Scan for the cell matching the given text and deliver its (x, y) coordinate at center. 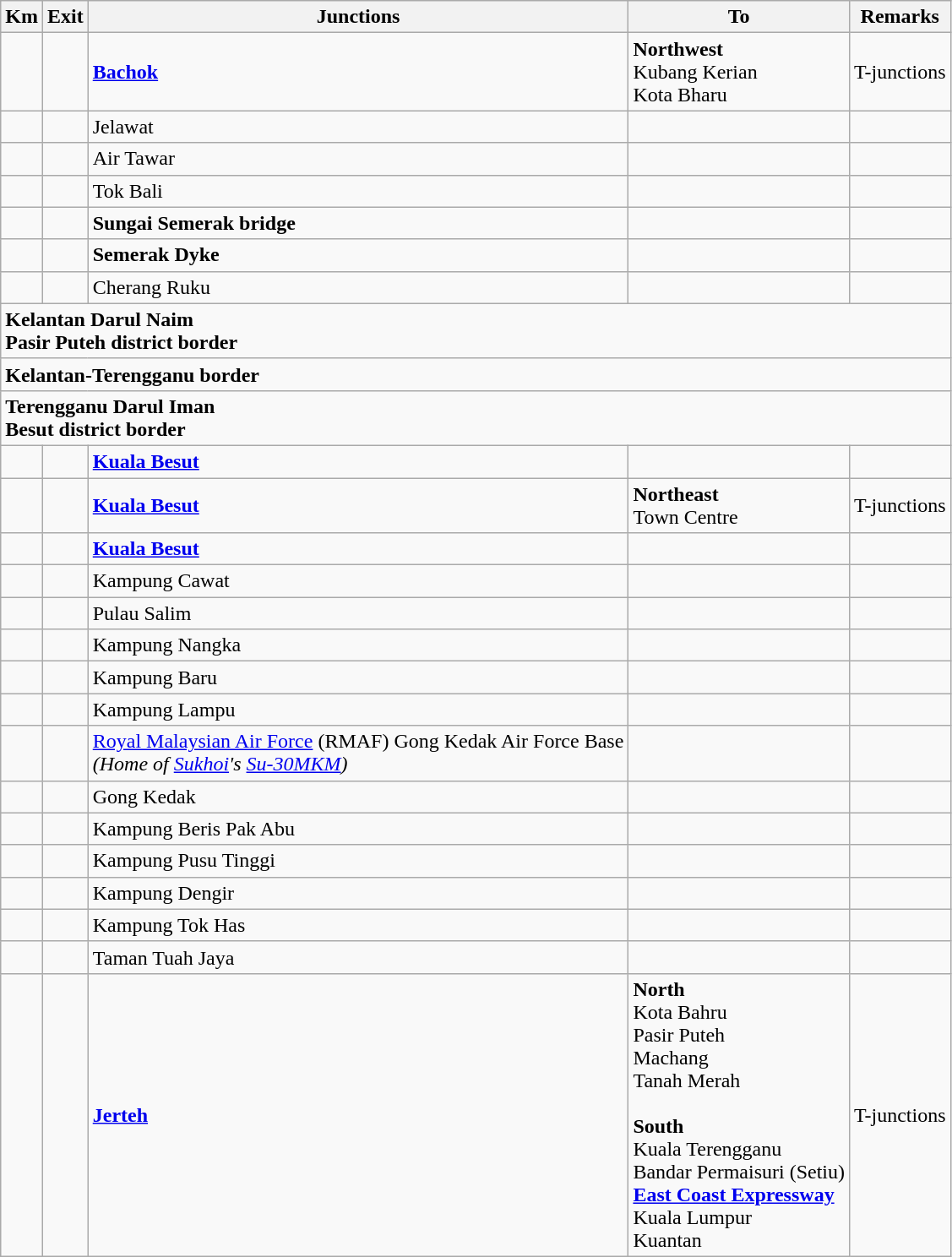
Kampung Nangka (358, 645)
Taman Tuah Jaya (358, 957)
Pulau Salim (358, 613)
Northwest Kubang Kerian Kota Bharu (739, 72)
Kampung Dengir (358, 893)
Km (22, 17)
Air Tawar (358, 159)
Cherang Ruku (358, 287)
Semerak Dyke (358, 255)
Exit (65, 17)
Kampung Baru (358, 677)
Kelantan Darul NaimPasir Puteh district border (476, 331)
Remarks (900, 17)
North Kota Bahru Pasir Puteh Machang Tanah MerahSouth Kuala Terengganu Bandar Permaisuri (Setiu) East Coast ExpresswayKuala LumpurKuantan (739, 1115)
Terengganu Darul ImanBesut district border (476, 417)
Gong Kedak (358, 797)
Jelawat (358, 127)
Junctions (358, 17)
Jerteh (358, 1115)
Kampung Lampu (358, 710)
Sungai Semerak bridge (358, 223)
Northeast Town Centre (739, 505)
Bachok (358, 72)
Royal Malaysian Air Force (RMAF) Gong Kedak Air Force Base(Home of Sukhoi's Su-30MKM) (358, 754)
Kampung Tok Has (358, 925)
To (739, 17)
Kampung Beris Pak Abu (358, 829)
Tok Bali (358, 191)
Kelantan-Terengganu border (476, 374)
Kampung Cawat (358, 581)
Kampung Pusu Tinggi (358, 861)
